For the text-containing cell, return its midpoint in [X, Y] coordinate format. 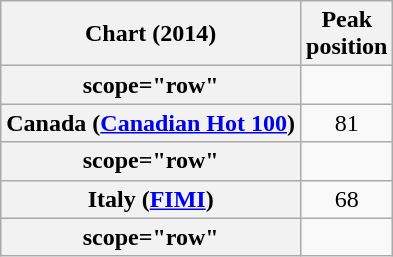
Peakposition [347, 34]
68 [347, 199]
81 [347, 123]
Canada (Canadian Hot 100) [151, 123]
Italy (FIMI) [151, 199]
Chart (2014) [151, 34]
